Determine the (X, Y) coordinate at the center of the cell enclosing the given text.  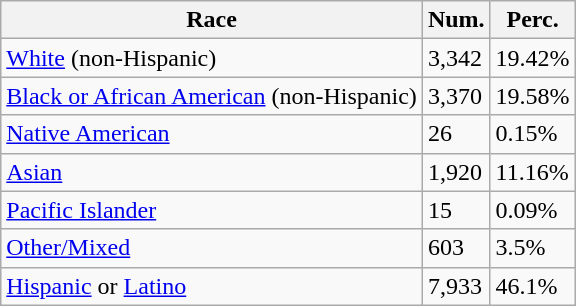
19.58% (532, 96)
3,342 (456, 58)
603 (456, 248)
19.42% (532, 58)
0.09% (532, 210)
11.16% (532, 172)
Asian (212, 172)
7,933 (456, 286)
26 (456, 134)
3.5% (532, 248)
0.15% (532, 134)
Hispanic or Latino (212, 286)
Perc. (532, 20)
1,920 (456, 172)
Black or African American (non-Hispanic) (212, 96)
3,370 (456, 96)
46.1% (532, 286)
Num. (456, 20)
Other/Mixed (212, 248)
Native American (212, 134)
White (non-Hispanic) (212, 58)
Pacific Islander (212, 210)
Race (212, 20)
15 (456, 210)
